Extract the (x, y) coordinate from the center of the cell holding the provided text.  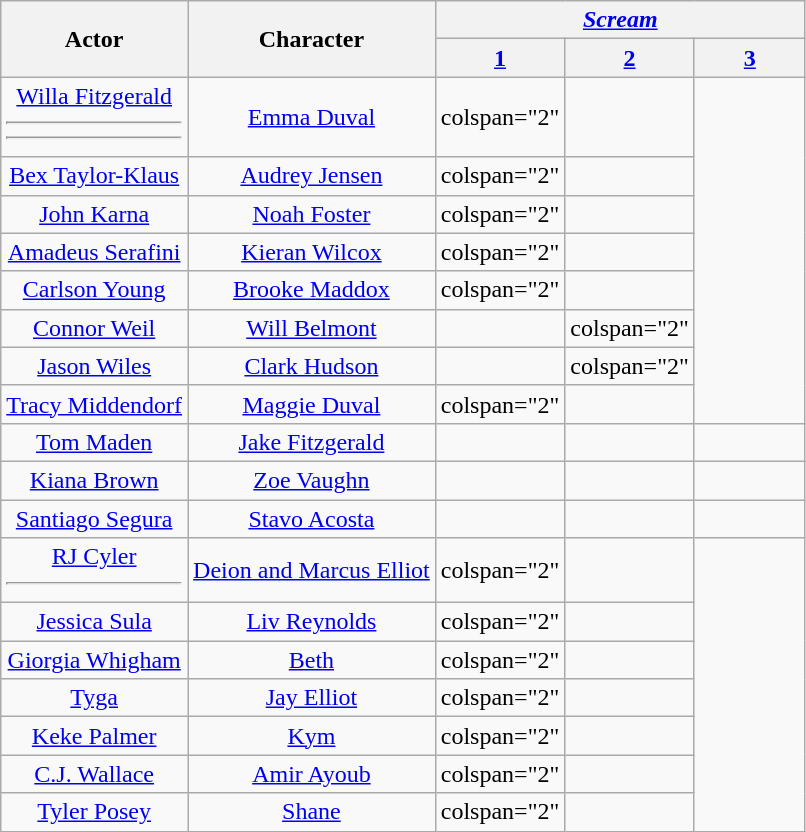
Scream (620, 20)
Amadeus Serafini (94, 252)
Tracy Middendorf (94, 404)
Audrey Jensen (312, 176)
Jake Fitzgerald (312, 442)
Bex Taylor-Klaus (94, 176)
Noah Foster (312, 214)
Emma Duval (312, 117)
Tom Maden (94, 442)
Kieran Wilcox (312, 252)
Stavo Acosta (312, 519)
Beth (312, 660)
C.J. Wallace (94, 774)
Tyler Posey (94, 812)
Carlson Young (94, 290)
Deion and Marcus Elliot (312, 570)
Will Belmont (312, 328)
Connor Weil (94, 328)
Jay Elliot (312, 698)
Giorgia Whigham (94, 660)
Shane (312, 812)
Maggie Duval (312, 404)
Willa Fitzgerald (94, 117)
Kiana Brown (94, 480)
Zoe Vaughn (312, 480)
Kym (312, 736)
Brooke Maddox (312, 290)
Tyga (94, 698)
Jessica Sula (94, 622)
3 (750, 58)
Actor (94, 39)
RJ Cyler (94, 570)
Liv Reynolds (312, 622)
John Karna (94, 214)
Keke Palmer (94, 736)
Clark Hudson (312, 366)
1 (500, 58)
Santiago Segura (94, 519)
Amir Ayoub (312, 774)
Jason Wiles (94, 366)
Character (312, 39)
2 (630, 58)
